Scan for the cell matching the given text and deliver its (X, Y) coordinate at center. 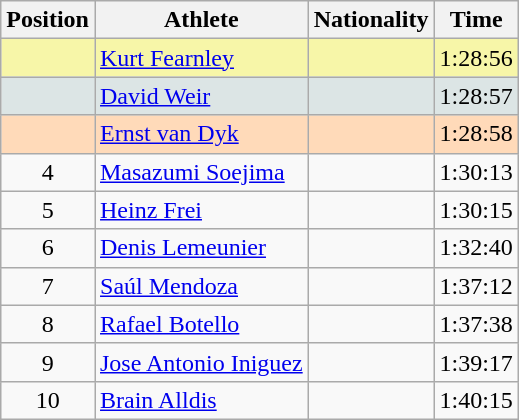
9 (48, 362)
7 (48, 286)
Nationality (371, 20)
1:39:17 (476, 362)
Saúl Mendoza (201, 286)
Denis Lemeunier (201, 248)
10 (48, 400)
1:40:15 (476, 400)
8 (48, 324)
Kurt Fearnley (201, 58)
Brain Alldis (201, 400)
6 (48, 248)
Jose Antonio Iniguez (201, 362)
1:32:40 (476, 248)
Masazumi Soejima (201, 172)
4 (48, 172)
Ernst van Dyk (201, 134)
1:28:57 (476, 96)
1:30:13 (476, 172)
1:30:15 (476, 210)
Position (48, 20)
Rafael Botello (201, 324)
1:28:58 (476, 134)
1:37:38 (476, 324)
Time (476, 20)
Heinz Frei (201, 210)
David Weir (201, 96)
5 (48, 210)
1:37:12 (476, 286)
Athlete (201, 20)
1:28:56 (476, 58)
